Return the (x, y) coordinate for the center point of the cell that contains the specified text.  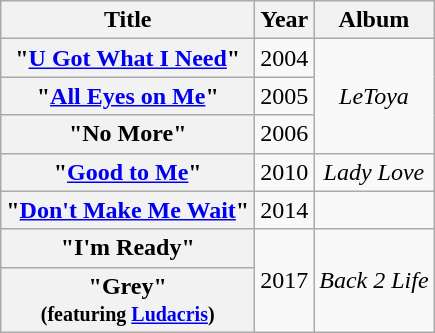
2010 (284, 172)
"Grey"(featuring Ludacris) (128, 300)
"Don't Make Me Wait" (128, 210)
"U Got What I Need" (128, 58)
"All Eyes on Me" (128, 96)
2014 (284, 210)
LeToya (374, 96)
Year (284, 20)
"No More" (128, 134)
Lady Love (374, 172)
Album (374, 20)
"Good to Me" (128, 172)
2017 (284, 280)
2006 (284, 134)
Title (128, 20)
"I'm Ready" (128, 248)
2004 (284, 58)
Back 2 Life (374, 280)
2005 (284, 96)
